Scan for the cell matching the given text and deliver its (X, Y) coordinate at center. 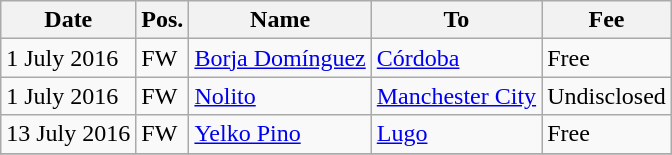
Fee (607, 20)
Date (68, 20)
Borja Domínguez (280, 58)
Pos. (162, 20)
Nolito (280, 96)
Undisclosed (607, 96)
13 July 2016 (68, 134)
Manchester City (456, 96)
Lugo (456, 134)
To (456, 20)
Name (280, 20)
Yelko Pino (280, 134)
Córdoba (456, 58)
